From the cell containing the given text, extract its center point as [x, y] coordinate. 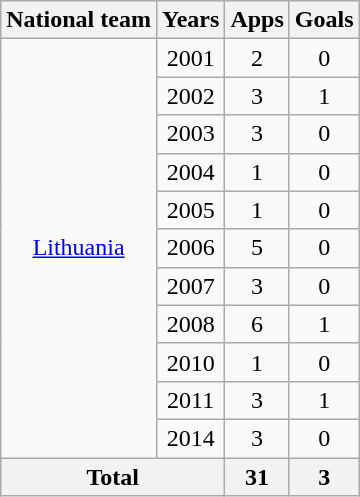
2005 [190, 210]
2014 [190, 438]
2010 [190, 362]
2002 [190, 96]
31 [257, 477]
2 [257, 58]
2001 [190, 58]
6 [257, 324]
2011 [190, 400]
2004 [190, 172]
2006 [190, 248]
Lithuania [79, 248]
2003 [190, 134]
Total [113, 477]
Years [190, 20]
Apps [257, 20]
5 [257, 248]
2007 [190, 286]
National team [79, 20]
Goals [324, 20]
2008 [190, 324]
